Identify which cell holds the provided text, then report its [x, y] central coordinate. 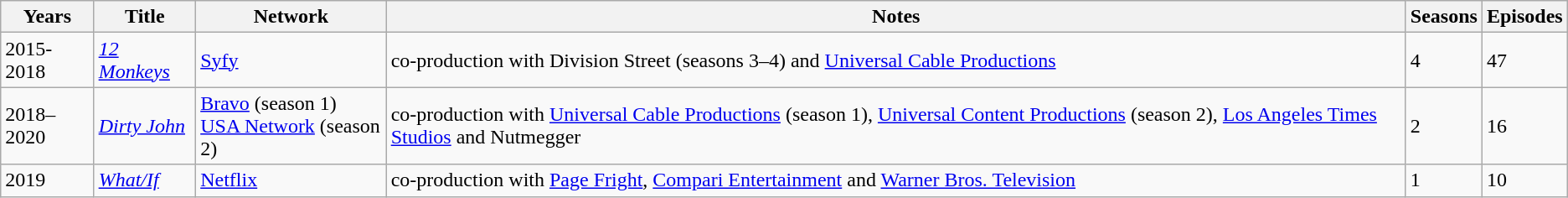
4 [1444, 60]
16 [1524, 126]
Seasons [1444, 17]
Years [47, 17]
Notes [896, 17]
2019 [47, 180]
Episodes [1524, 17]
Dirty John [145, 126]
2 [1444, 126]
1 [1444, 180]
co-production with Page Fright, Compari Entertainment and Warner Bros. Television [896, 180]
12 Monkeys [145, 60]
2018–2020 [47, 126]
10 [1524, 180]
Netflix [291, 180]
Syfy [291, 60]
Bravo (season 1)USA Network (season 2) [291, 126]
47 [1524, 60]
co-production with Universal Cable Productions (season 1), Universal Content Productions (season 2), Los Angeles Times Studios and Nutmegger [896, 126]
Title [145, 17]
co-production with Division Street (seasons 3–4) and Universal Cable Productions [896, 60]
2015-2018 [47, 60]
What/If [145, 180]
Network [291, 17]
